Capture the cell that displays the provided text and extract its [x, y] central coordinate. 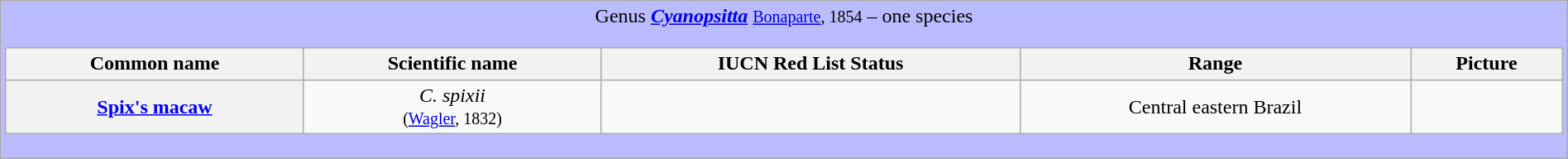
Scientific name [452, 64]
IUCN Red List Status [810, 64]
Common name [155, 64]
Picture [1487, 64]
Spix's macaw [155, 106]
C. spixii (Wagler, 1832) [452, 106]
Central eastern Brazil [1216, 106]
Range [1216, 64]
